Output the (x, y) coordinate of the center of the cell containing the given text.  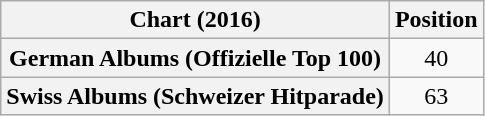
Position (436, 20)
Chart (2016) (196, 20)
40 (436, 58)
63 (436, 96)
Swiss Albums (Schweizer Hitparade) (196, 96)
German Albums (Offizielle Top 100) (196, 58)
